Provide the (X, Y) coordinate of the cell's center where the given text is located.  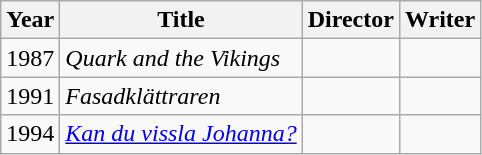
Writer (440, 20)
1994 (30, 134)
Director (350, 20)
1987 (30, 58)
1991 (30, 96)
Fasadklättraren (181, 96)
Title (181, 20)
Kan du vissla Johanna? (181, 134)
Year (30, 20)
Quark and the Vikings (181, 58)
